Scan for the cell matching the given text and deliver its (x, y) coordinate at center. 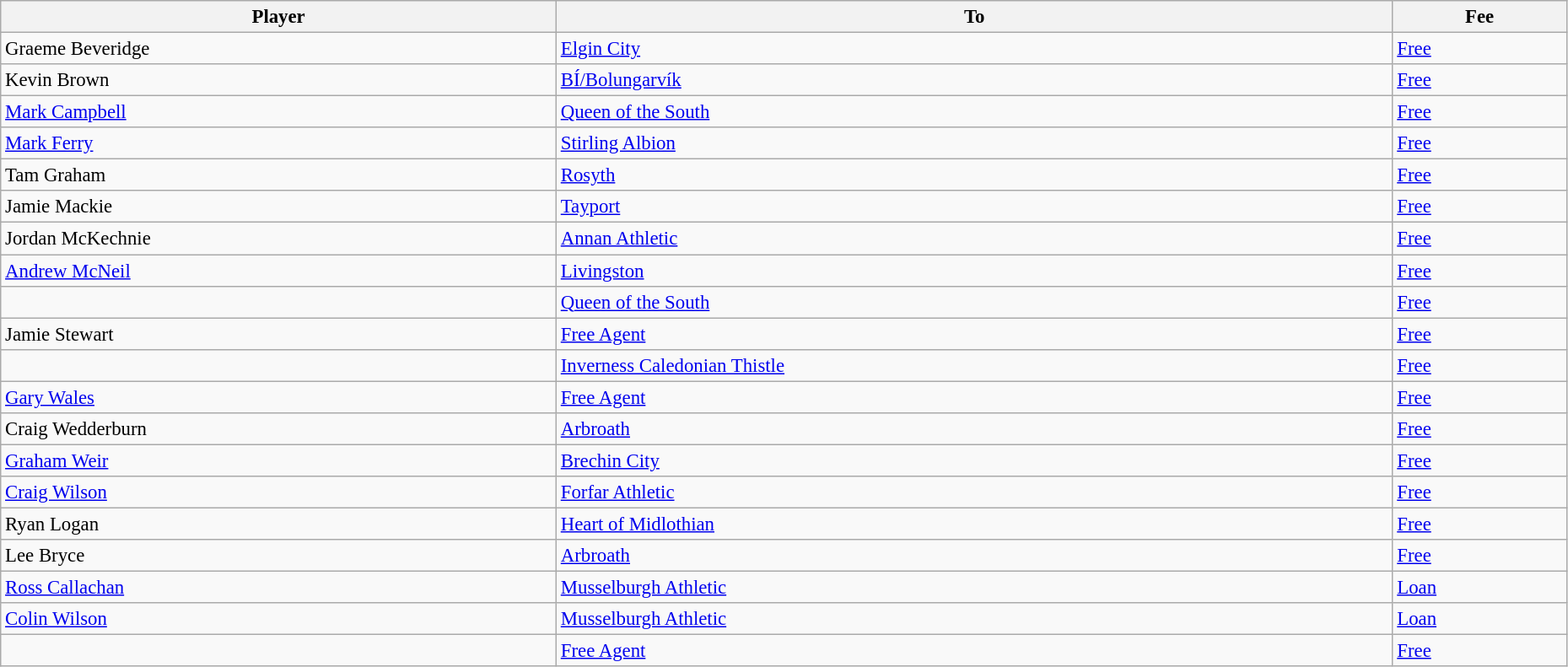
Craig Wilson (278, 492)
Tayport (974, 207)
Stirling Albion (974, 143)
BÍ/Bolungarvík (974, 80)
Forfar Athletic (974, 492)
Brechin City (974, 460)
Mark Ferry (278, 143)
Gary Wales (278, 397)
Jamie Stewart (278, 334)
Heart of Midlothian (974, 524)
Andrew McNeil (278, 271)
Tam Graham (278, 175)
Graeme Beveridge (278, 49)
Graham Weir (278, 460)
Ryan Logan (278, 524)
Player (278, 17)
Craig Wedderburn (278, 429)
Inverness Caledonian Thistle (974, 365)
Kevin Brown (278, 80)
Ross Callachan (278, 588)
Jamie Mackie (278, 207)
Mark Campbell (278, 112)
Fee (1479, 17)
Rosyth (974, 175)
Lee Bryce (278, 556)
Elgin City (974, 49)
Livingston (974, 271)
Jordan McKechnie (278, 239)
To (974, 17)
Colin Wilson (278, 619)
Annan Athletic (974, 239)
